Capture the cell that displays the provided text and extract its [X, Y] central coordinate. 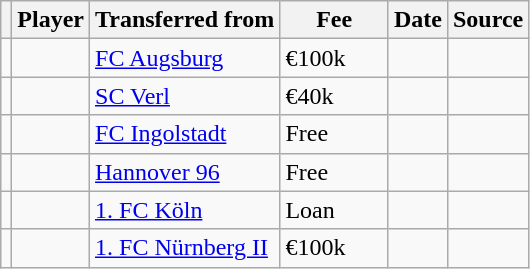
Loan [334, 210]
Transferred from [185, 20]
Date [418, 20]
Fee [334, 20]
FC Augsburg [185, 58]
Player [51, 20]
1. FC Köln [185, 210]
SC Verl [185, 96]
Hannover 96 [185, 172]
Source [488, 20]
€40k [334, 96]
1. FC Nürnberg II [185, 248]
FC Ingolstadt [185, 134]
